Return [X, Y] of the center of cell containing provided text 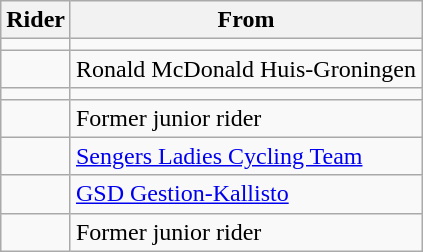
Ronald McDonald Huis-Groningen [246, 69]
Rider [36, 20]
From [246, 20]
GSD Gestion-Kallisto [246, 194]
Sengers Ladies Cycling Team [246, 156]
